Scan for the cell matching the given text and deliver its [x, y] coordinate at center. 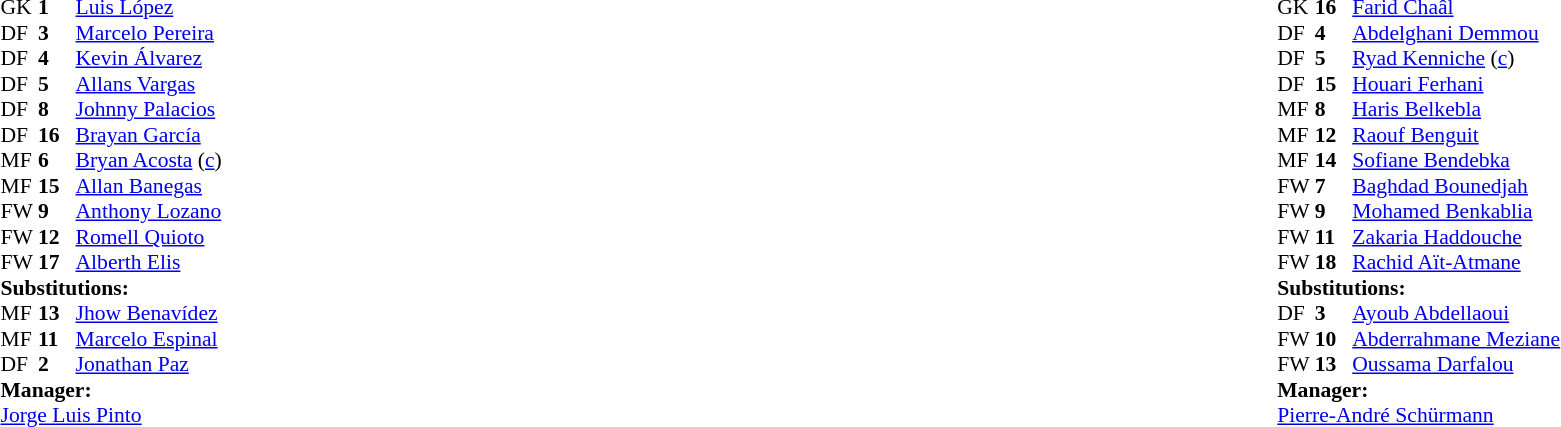
Ryad Kenniche (c) [1456, 59]
2 [57, 365]
Allan Banegas [149, 186]
18 [1334, 263]
Mohamed Benkablia [1456, 211]
Brayan García [149, 135]
Anthony Lozano [149, 211]
Marcelo Pereira [149, 33]
Oussama Darfalou [1456, 365]
Sofiane Bendebka [1456, 161]
Johnny Palacios [149, 109]
Alberth Elis [149, 263]
Abderrahmane Meziane [1456, 339]
Houari Ferhani [1456, 84]
6 [57, 161]
17 [57, 263]
Raouf Benguit [1456, 135]
Romell Quioto [149, 237]
7 [1334, 186]
Ayoub Abdellaoui [1456, 313]
Marcelo Espinal [149, 339]
Jhow Benavídez [149, 313]
Haris Belkebla [1456, 109]
Baghdad Bounedjah [1456, 186]
Allans Vargas [149, 84]
Kevin Álvarez [149, 59]
Abdelghani Demmou [1456, 33]
Rachid Aït-Atmane [1456, 263]
Bryan Acosta (c) [149, 161]
Zakaria Haddouche [1456, 237]
14 [1334, 161]
16 [57, 135]
Jonathan Paz [149, 365]
10 [1334, 339]
